Identify which cell holds the provided text, then report its [X, Y] central coordinate. 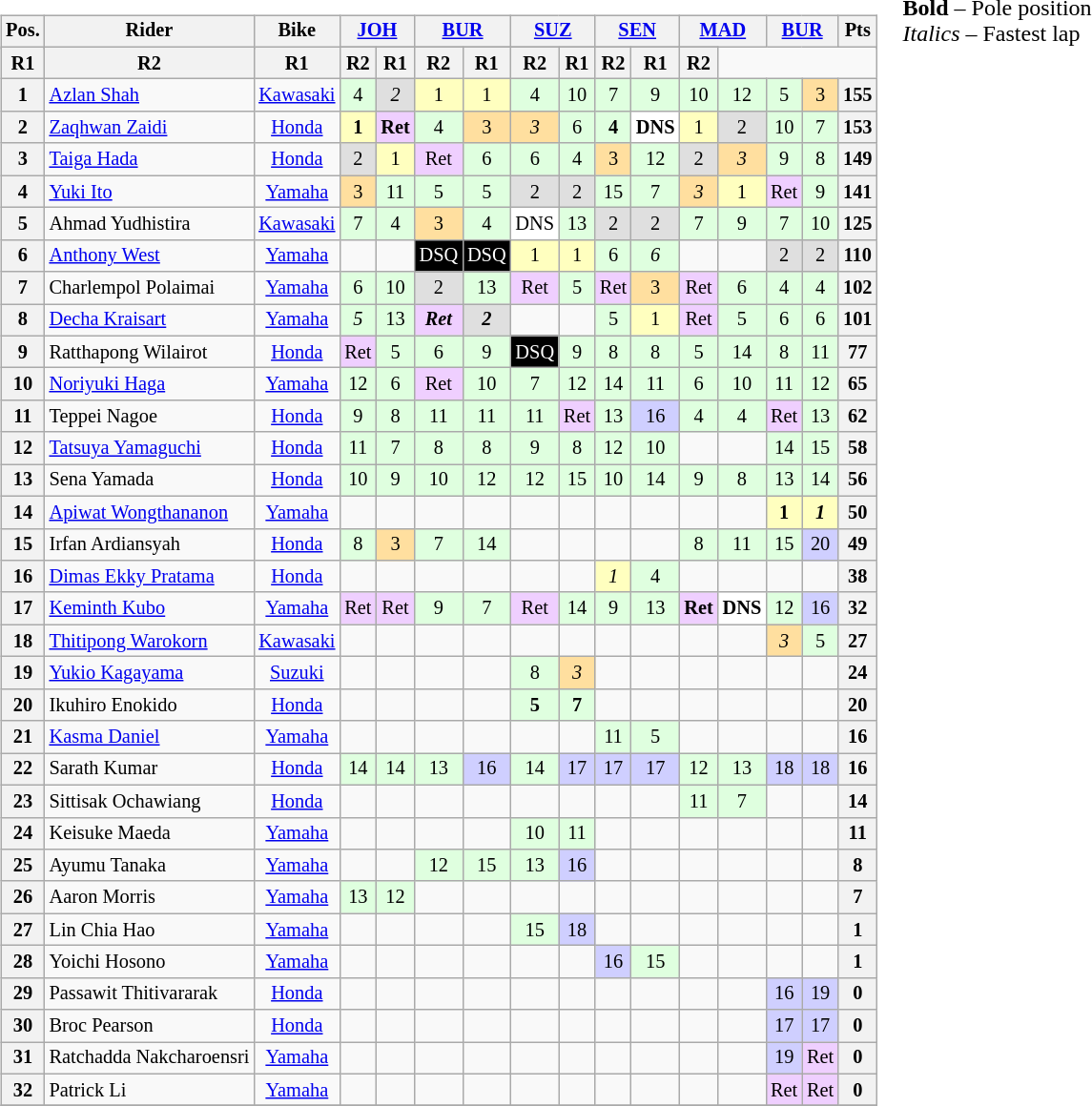
Sarath Kumar [150, 769]
MAD [723, 31]
Bike [297, 31]
Ratthapong Wilairot [150, 352]
Broc Pearson [150, 1026]
62 [857, 417]
28 [23, 962]
25 [23, 866]
22 [23, 769]
Yukio Kagayama [150, 673]
Pos. [23, 31]
Ahmad Yudhistira [150, 224]
Decha Kraisart [150, 320]
Irfan Ardiansyah [150, 544]
Thitipong Warokorn [150, 641]
125 [857, 224]
Apiwat Wongthananon [150, 512]
Teppei Nagoe [150, 417]
Lin Chia Hao [150, 930]
Noriyuki Haga [150, 384]
141 [857, 192]
Azlan Shah [150, 95]
Suzuki [297, 673]
101 [857, 320]
Yoichi Hosono [150, 962]
SEN [637, 31]
Sittisak Ochawiang [150, 801]
102 [857, 288]
155 [857, 95]
153 [857, 128]
49 [857, 544]
50 [857, 512]
Kasma Daniel [150, 737]
Sena Yamada [150, 481]
Dimas Ekky Pratama [150, 577]
Patrick Li [150, 1090]
Keminth Kubo [150, 608]
65 [857, 384]
Tatsuya Yamaguchi [150, 448]
Ratchadda Nakcharoensri [150, 1058]
Keisuke Maeda [150, 833]
31 [23, 1058]
Aaron Morris [150, 897]
149 [857, 159]
56 [857, 481]
29 [23, 993]
Charlempol Polaimai [150, 288]
21 [23, 737]
110 [857, 256]
23 [23, 801]
26 [23, 897]
Anthony West [150, 256]
Passawit Thitivararak [150, 993]
Yuki Ito [150, 192]
Pts [857, 31]
58 [857, 448]
Ayumu Tanaka [150, 866]
77 [857, 352]
30 [23, 1026]
SUZ [553, 31]
JOH [377, 31]
Ikuhiro Enokido [150, 705]
Zaqhwan Zaidi [150, 128]
38 [857, 577]
Taiga Hada [150, 159]
Rider [150, 31]
